Extract the (x, y) coordinate from the center of the cell holding the provided text.  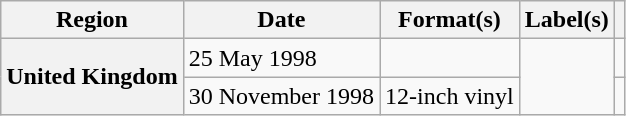
25 May 1998 (281, 58)
Date (281, 20)
Label(s) (566, 20)
United Kingdom (92, 77)
12-inch vinyl (450, 96)
Region (92, 20)
Format(s) (450, 20)
30 November 1998 (281, 96)
